Determine the [X, Y] coordinate at the center of the cell enclosing the given text.  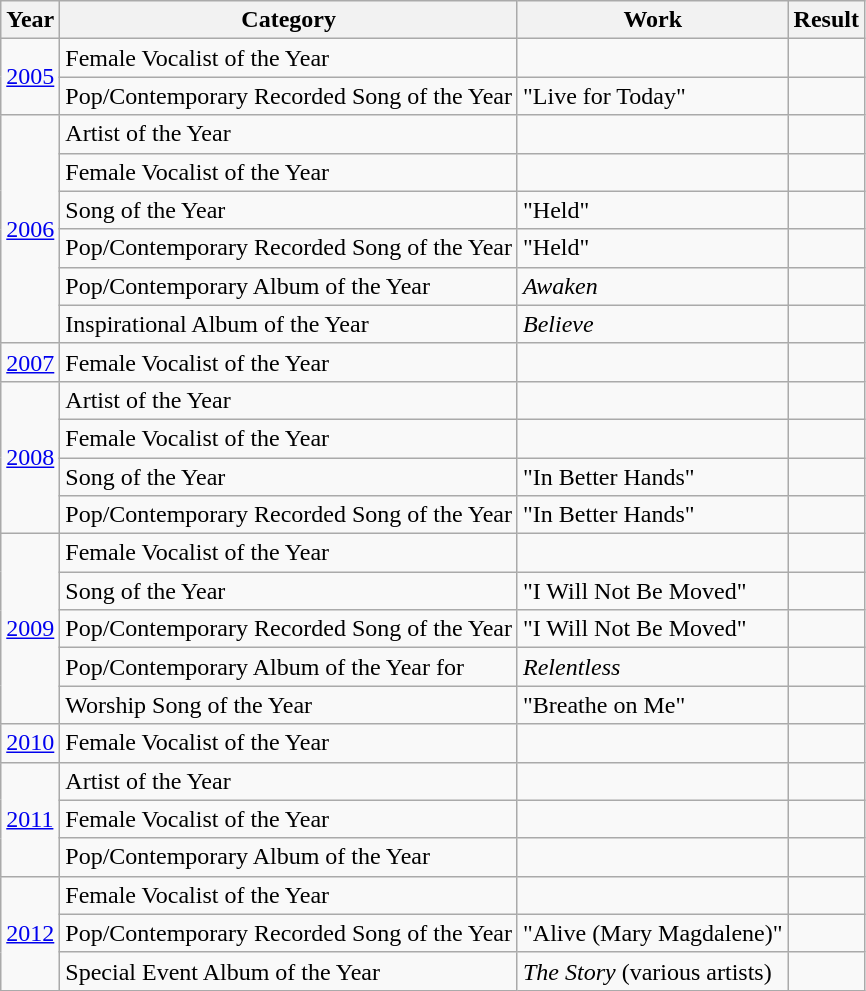
2006 [30, 229]
Special Event Album of the Year [289, 971]
Worship Song of the Year [289, 705]
Year [30, 20]
Inspirational Album of the Year [289, 324]
Work [652, 20]
2005 [30, 77]
Relentless [652, 667]
Awaken [652, 286]
2010 [30, 743]
2012 [30, 933]
"Alive (Mary Magdalene)" [652, 933]
2008 [30, 457]
2011 [30, 819]
"Live for Today" [652, 96]
Result [826, 20]
2009 [30, 629]
Believe [652, 324]
2007 [30, 362]
Pop/Contemporary Album of the Year for [289, 667]
Category [289, 20]
The Story (various artists) [652, 971]
"Breathe on Me" [652, 705]
